For the text-containing cell, return its midpoint in [X, Y] coordinate format. 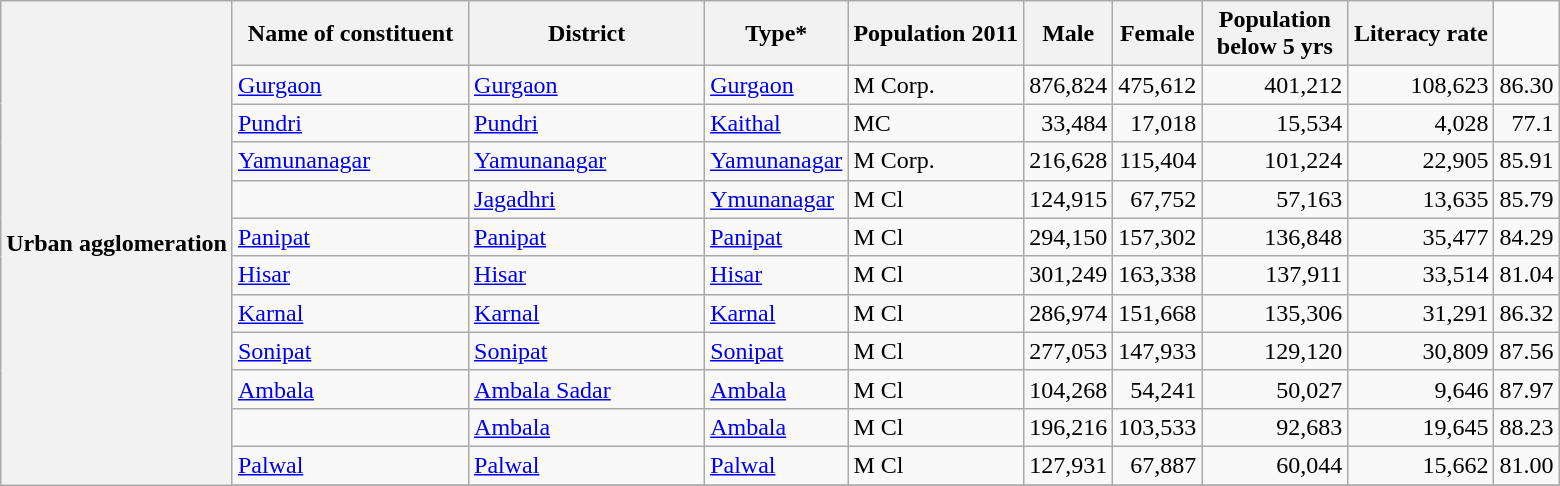
Urban agglomeration [117, 243]
92,683 [1275, 427]
District [587, 34]
86.30 [1526, 85]
Population below 5 yrs [1275, 34]
33,484 [1068, 123]
103,533 [1158, 427]
108,623 [1421, 85]
22,905 [1421, 161]
9,646 [1421, 389]
81.00 [1526, 465]
84.29 [1526, 237]
57,163 [1275, 199]
Name of constituent [350, 34]
101,224 [1275, 161]
157,302 [1158, 237]
475,612 [1158, 85]
135,306 [1275, 313]
129,120 [1275, 351]
77.1 [1526, 123]
60,044 [1275, 465]
286,974 [1068, 313]
30,809 [1421, 351]
33,514 [1421, 275]
54,241 [1158, 389]
87.97 [1526, 389]
Type* [776, 34]
151,668 [1158, 313]
15,534 [1275, 123]
86.32 [1526, 313]
35,477 [1421, 237]
50,027 [1275, 389]
31,291 [1421, 313]
124,915 [1068, 199]
196,216 [1068, 427]
Ymunanagar [776, 199]
85.91 [1526, 161]
Population 2011 [936, 34]
137,911 [1275, 275]
401,212 [1275, 85]
Jagadhri [587, 199]
294,150 [1068, 237]
301,249 [1068, 275]
17,018 [1158, 123]
81.04 [1526, 275]
216,628 [1068, 161]
876,824 [1068, 85]
67,752 [1158, 199]
136,848 [1275, 237]
67,887 [1158, 465]
147,933 [1158, 351]
4,028 [1421, 123]
Ambala Sadar [587, 389]
88.23 [1526, 427]
163,338 [1158, 275]
Literacy rate [1421, 34]
Male [1068, 34]
115,404 [1158, 161]
87.56 [1526, 351]
277,053 [1068, 351]
Kaithal [776, 123]
Female [1158, 34]
15,662 [1421, 465]
13,635 [1421, 199]
MC [936, 123]
19,645 [1421, 427]
127,931 [1068, 465]
104,268 [1068, 389]
85.79 [1526, 199]
